Scan for the cell matching the given text and deliver its [X, Y] coordinate at center. 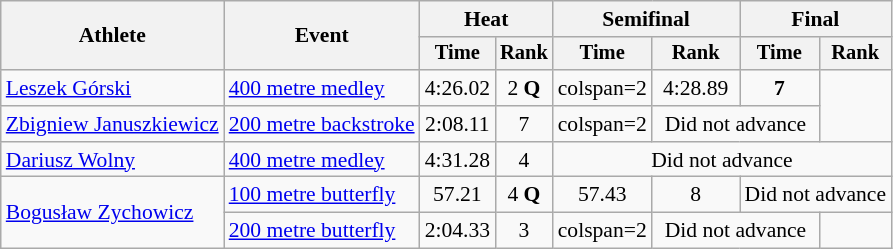
100 metre butterfly [322, 195]
Zbigniew Januszkiewicz [112, 124]
200 metre butterfly [322, 231]
2 Q [524, 88]
Heat [486, 19]
Event [322, 36]
Bogusław Zychowicz [112, 212]
4 Q [524, 195]
Final [816, 19]
2:04.33 [458, 231]
4:26.02 [458, 88]
Athlete [112, 36]
3 [524, 231]
4 [524, 160]
Dariusz Wolny [112, 160]
Leszek Górski [112, 88]
57.43 [602, 195]
57.21 [458, 195]
4:28.89 [696, 88]
200 metre backstroke [322, 124]
2:08.11 [458, 124]
8 [696, 195]
Semifinal [646, 19]
4:31.28 [458, 160]
